Determine the [x, y] coordinate at the center of the cell enclosing the given text.  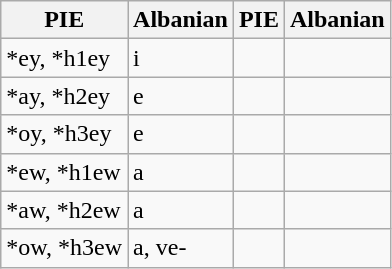
*ew, *h1ew [64, 172]
*aw, *h2ew [64, 210]
a, ve- [181, 248]
*ey, *h1ey [64, 58]
i [181, 58]
*ow, *h3ew [64, 248]
*ay, *h2ey [64, 96]
*oy, *h3ey [64, 134]
